Return the [x, y] coordinate for the center point of the cell that contains the specified text.  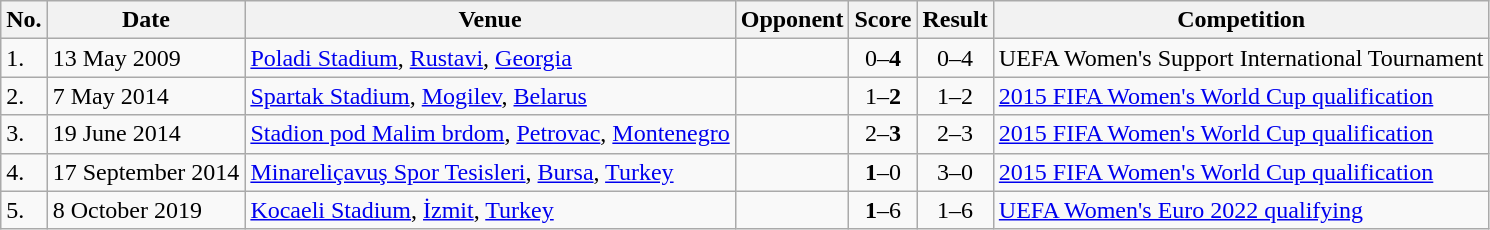
13 May 2009 [146, 58]
4. [24, 172]
19 June 2014 [146, 134]
No. [24, 20]
1. [24, 58]
UEFA Women's Support International Tournament [1241, 58]
Minareliçavuş Spor Tesisleri, Bursa, Turkey [490, 172]
Score [883, 20]
UEFA Women's Euro 2022 qualifying [1241, 210]
Kocaeli Stadium, İzmit, Turkey [490, 210]
Opponent [792, 20]
3. [24, 134]
2. [24, 96]
5. [24, 210]
Result [955, 20]
17 September 2014 [146, 172]
Venue [490, 20]
7 May 2014 [146, 96]
Stadion pod Malim brdom, Petrovac, Montenegro [490, 134]
Date [146, 20]
1–0 [883, 172]
8 October 2019 [146, 210]
3–0 [955, 172]
Spartak Stadium, Mogilev, Belarus [490, 96]
Competition [1241, 20]
Poladi Stadium, Rustavi, Georgia [490, 58]
